Find where the given text appears and provide that cell's center as [X, Y] coordinate. 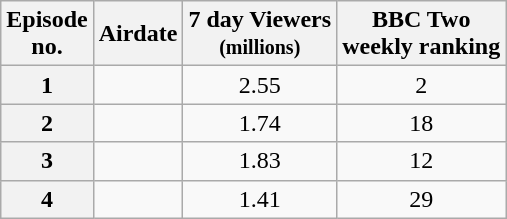
18 [422, 123]
29 [422, 199]
Airdate [138, 34]
1.41 [260, 199]
4 [47, 199]
7 day Viewers(millions) [260, 34]
Episodeno. [47, 34]
1.74 [260, 123]
2.55 [260, 85]
3 [47, 161]
12 [422, 161]
1 [47, 85]
BBC Twoweekly ranking [422, 34]
1.83 [260, 161]
